Return the [x, y] coordinate for the center point of the cell that contains the specified text.  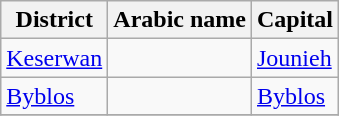
Arabic name [180, 20]
Capital [294, 20]
Keserwan [54, 58]
Jounieh [294, 58]
District [54, 20]
